For the text-containing cell, return its midpoint in (x, y) coordinate format. 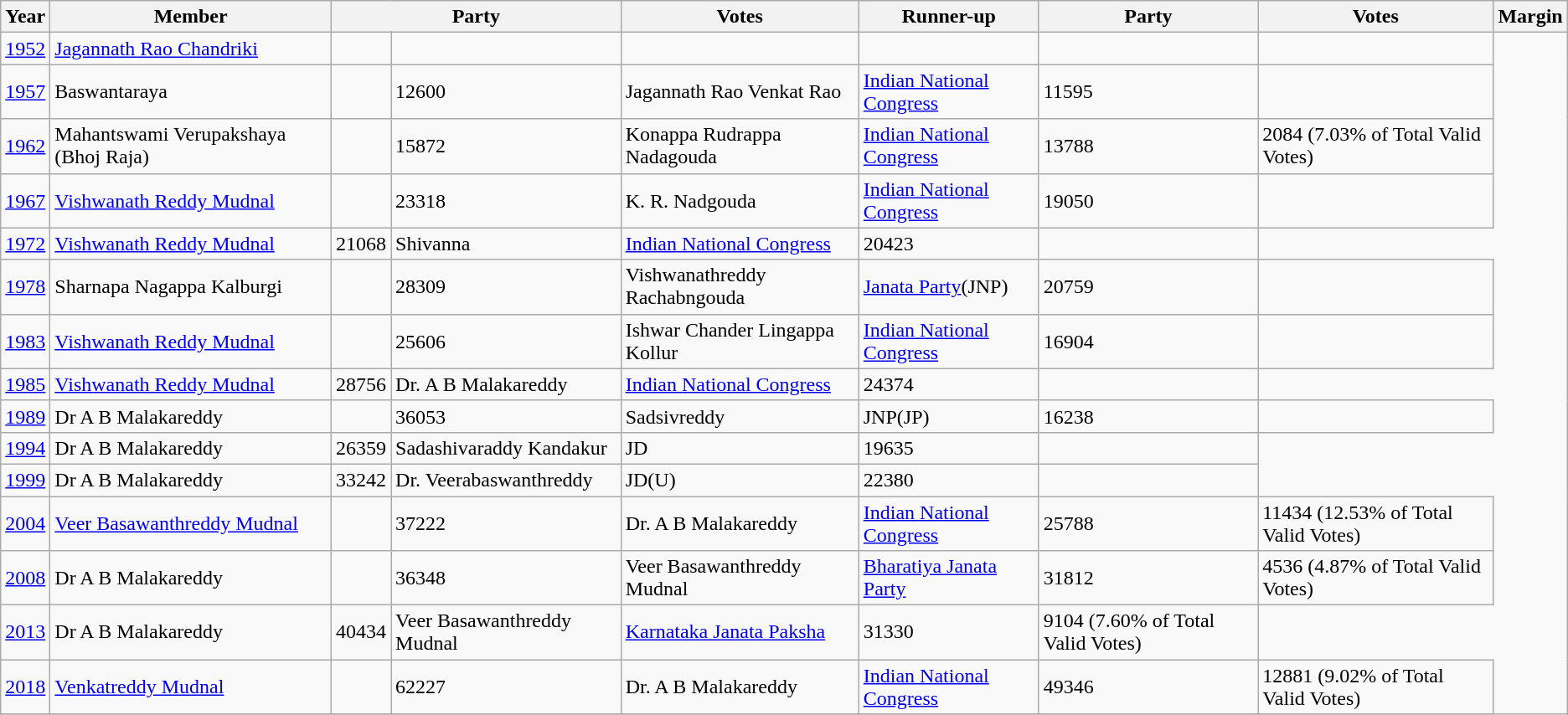
2018 (25, 687)
28309 (506, 286)
Runner-up (948, 17)
20759 (1148, 286)
Shivanna (506, 244)
Ishwar Chander Lingappa Kollur (740, 342)
12600 (506, 92)
Mahantswami Verupakshaya (Bhoj Raja) (191, 146)
K. R. Nadgouda (740, 201)
1989 (25, 416)
Bharatiya Janata Party (948, 578)
1978 (25, 286)
Venkatreddy Mudnal (191, 687)
26359 (362, 448)
11595 (1148, 92)
2004 (25, 522)
22380 (948, 480)
9104 (7.60% of Total Valid Votes) (1148, 633)
Baswantaraya (191, 92)
62227 (506, 687)
Jagannath Rao Chandriki (191, 49)
28756 (362, 384)
16238 (1148, 416)
2084 (7.03% of Total Valid Votes) (1375, 146)
Margin (1530, 17)
1983 (25, 342)
Sharnapa Nagappa Kalburgi (191, 286)
24374 (948, 384)
19050 (1148, 201)
2008 (25, 578)
JD(U) (740, 480)
11434 (12.53% of Total Valid Votes) (1375, 522)
2013 (25, 633)
21068 (362, 244)
JNP(JP) (948, 416)
1967 (25, 201)
23318 (506, 201)
25606 (506, 342)
31330 (948, 633)
20423 (948, 244)
Vishwanathreddy Rachabngouda (740, 286)
33242 (362, 480)
1972 (25, 244)
Year (25, 17)
Dr. Veerabaswanthreddy (506, 480)
4536 (4.87% of Total Valid Votes) (1375, 578)
16904 (1148, 342)
13788 (1148, 146)
40434 (362, 633)
Karnataka Janata Paksha (740, 633)
Janata Party(JNP) (948, 286)
Konappa Rudrappa Nadagouda (740, 146)
Jagannath Rao Venkat Rao (740, 92)
1962 (25, 146)
19635 (948, 448)
Sadsivreddy (740, 416)
37222 (506, 522)
49346 (1148, 687)
1999 (25, 480)
Sadashivaraddy Kandakur (506, 448)
1985 (25, 384)
1952 (25, 49)
25788 (1148, 522)
1994 (25, 448)
31812 (1148, 578)
12881 (9.02% of Total Valid Votes) (1375, 687)
15872 (506, 146)
Member (191, 17)
1957 (25, 92)
36053 (506, 416)
36348 (506, 578)
JD (740, 448)
